Capture the cell that displays the provided text and extract its [x, y] central coordinate. 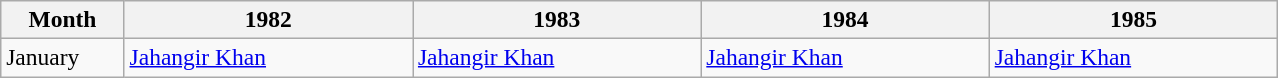
1982 [268, 19]
1985 [1133, 19]
1984 [845, 19]
Month [62, 19]
1983 [556, 19]
January [62, 57]
